Pinpoint the cell where the given text exists, returning its [X, Y] midpoint coordinate. 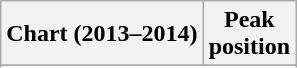
Peakposition [249, 34]
Chart (2013–2014) [102, 34]
